Return the [X, Y] coordinate for the center point of the cell that contains the specified text.  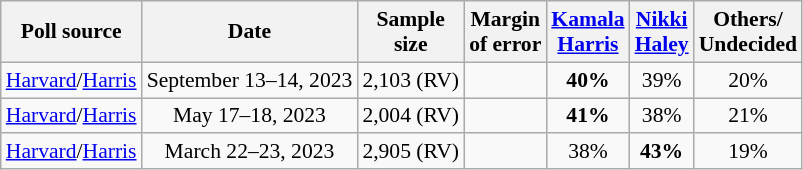
March 22–23, 2023 [250, 152]
Poll source [72, 32]
43% [662, 152]
39% [662, 80]
41% [588, 116]
2,004 (RV) [410, 116]
20% [748, 80]
Others/Undecided [748, 32]
Date [250, 32]
40% [588, 80]
19% [748, 152]
September 13–14, 2023 [250, 80]
Marginof error [505, 32]
KamalaHarris [588, 32]
NikkiHaley [662, 32]
2,905 (RV) [410, 152]
Samplesize [410, 32]
May 17–18, 2023 [250, 116]
2,103 (RV) [410, 80]
21% [748, 116]
